Detect which cell encompasses the target text, then output its [x, y] center coordinate. 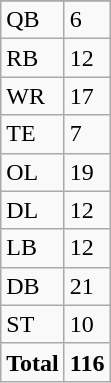
DB [33, 286]
QB [33, 20]
OL [33, 172]
DL [33, 210]
6 [87, 20]
LB [33, 248]
ST [33, 324]
19 [87, 172]
WR [33, 96]
21 [87, 286]
116 [87, 362]
17 [87, 96]
7 [87, 134]
10 [87, 324]
TE [33, 134]
Total [33, 362]
RB [33, 58]
